Pinpoint the cell where the given text exists, returning its (X, Y) midpoint coordinate. 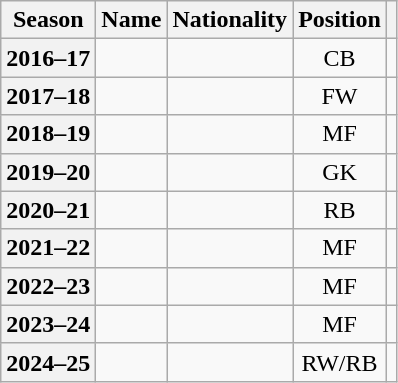
Season (48, 20)
2020–21 (48, 210)
2017–18 (48, 96)
Name (132, 20)
2021–22 (48, 248)
2019–20 (48, 172)
RW/RB (340, 362)
2016–17 (48, 58)
Nationality (230, 20)
2023–24 (48, 324)
RB (340, 210)
CB (340, 58)
Position (340, 20)
2024–25 (48, 362)
2018–19 (48, 134)
2022–23 (48, 286)
GK (340, 172)
FW (340, 96)
